Pinpoint the cell where the given text exists, returning its (x, y) midpoint coordinate. 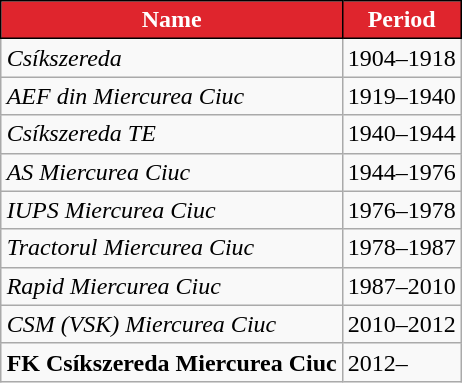
Name (172, 20)
1987–2010 (402, 286)
FK Csíkszereda Miercurea Ciuc (172, 362)
Period (402, 20)
Csíkszereda TE (172, 134)
1944–1976 (402, 172)
1978–1987 (402, 248)
Rapid Miercurea Ciuc (172, 286)
2012– (402, 362)
1919–1940 (402, 96)
2010–2012 (402, 324)
CSM (VSK) Miercurea Ciuc (172, 324)
1976–1978 (402, 210)
AS Miercurea Ciuc (172, 172)
Tractorul Miercurea Ciuc (172, 248)
IUPS Miercurea Ciuc (172, 210)
Csíkszereda (172, 58)
AEF din Miercurea Ciuc (172, 96)
1940–1944 (402, 134)
1904–1918 (402, 58)
